Determine the [x, y] coordinate at the center of the cell enclosing the given text.  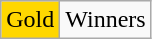
Gold [30, 20]
Winners [106, 20]
